Extract the [X, Y] coordinate from the center of the cell holding the provided text.  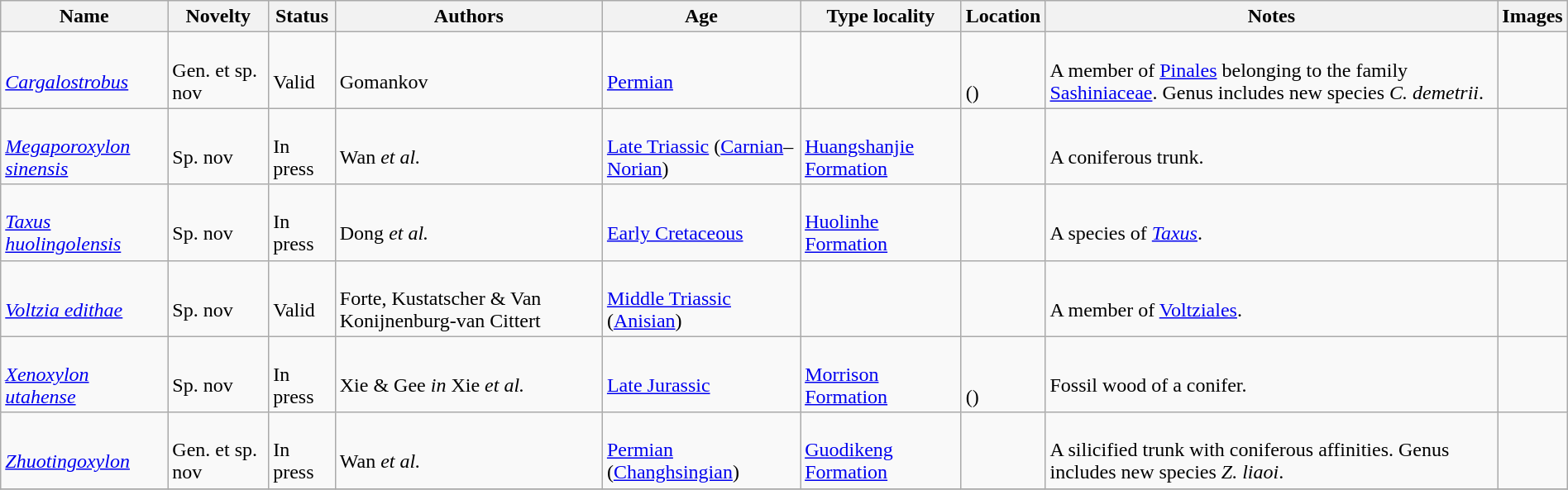
Permian [701, 70]
Megaporoxylon sinensis [84, 146]
A coniferous trunk. [1272, 146]
Cargalostrobus [84, 70]
Late Triassic (Carnian–Norian) [701, 146]
Morrison Formation [882, 374]
Age [701, 17]
Huolinhe Formation [882, 222]
Huangshanjie Formation [882, 146]
Status [303, 17]
Location [1003, 17]
Late Jurassic [701, 374]
Voltzia edithae [84, 298]
Xie & Gee in Xie et al. [468, 374]
Dong et al. [468, 222]
Xenoxylon utahense [84, 374]
Type locality [882, 17]
Gomankov [468, 70]
Middle Triassic (Anisian) [701, 298]
Name [84, 17]
Forte, Kustatscher & Van Konijnenburg-van Cittert [468, 298]
Fossil wood of a conifer. [1272, 374]
A silicified trunk with coniferous affinities. Genus includes new species Z. liaoi. [1272, 450]
Permian (Changhsingian) [701, 450]
A member of Voltziales. [1272, 298]
Novelty [218, 17]
Images [1532, 17]
Authors [468, 17]
A species of Taxus. [1272, 222]
A member of Pinales belonging to the family Sashiniaceae. Genus includes new species C. demetrii. [1272, 70]
Zhuotingoxylon [84, 450]
Early Cretaceous [701, 222]
Taxus huolingolensis [84, 222]
Guodikeng Formation [882, 450]
Notes [1272, 17]
